Detect which cell encompasses the target text, then output its (x, y) center coordinate. 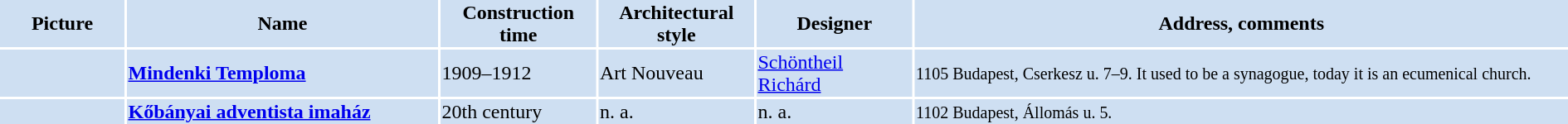
1102 Budapest, Állomás u. 5. (1241, 112)
Mindenki Temploma (282, 73)
Schöntheil Richárd (835, 73)
Construction time (519, 23)
Designer (835, 23)
Name (282, 23)
1909–1912 (519, 73)
Address, comments (1241, 23)
20th century (519, 112)
Kőbányai adventista imaház (282, 112)
Art Nouveau (677, 73)
Architectural style (677, 23)
Picture (62, 23)
1105 Budapest, Cserkesz u. 7–9. It used to be a synagogue, today it is an ecumenical church. (1241, 73)
